Search for the cell housing the specified text and yield its (X, Y) center coordinate. 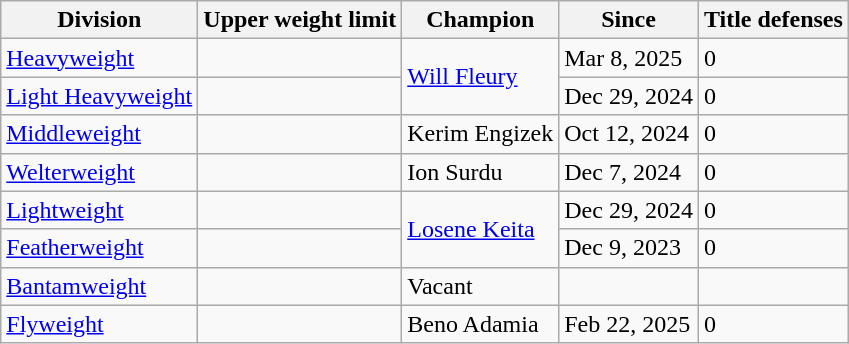
Oct 12, 2024 (629, 134)
Bantamweight (100, 286)
Welterweight (100, 172)
Mar 8, 2025 (629, 58)
Champion (480, 20)
Dec 7, 2024 (629, 172)
Dec 9, 2023 (629, 248)
Beno Adamia (480, 324)
Division (100, 20)
Will Fleury (480, 77)
Title defenses (773, 20)
Kerim Engizek (480, 134)
Heavyweight (100, 58)
Middleweight (100, 134)
Ion Surdu (480, 172)
Flyweight (100, 324)
Vacant (480, 286)
Losene Keita (480, 229)
Feb 22, 2025 (629, 324)
Upper weight limit (300, 20)
Light Heavyweight (100, 96)
Featherweight (100, 248)
Since (629, 20)
Lightweight (100, 210)
